Provide the [x, y] coordinate of the cell's center where the given text is located.  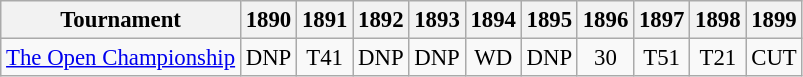
1899 [774, 20]
1897 [662, 20]
1890 [268, 20]
1898 [718, 20]
1891 [325, 20]
1892 [381, 20]
CUT [774, 58]
Tournament [121, 20]
T41 [325, 58]
T51 [662, 58]
WD [493, 58]
1895 [549, 20]
30 [605, 58]
1893 [437, 20]
1894 [493, 20]
T21 [718, 58]
1896 [605, 20]
The Open Championship [121, 58]
